Detect which cell encompasses the target text, then output its [x, y] center coordinate. 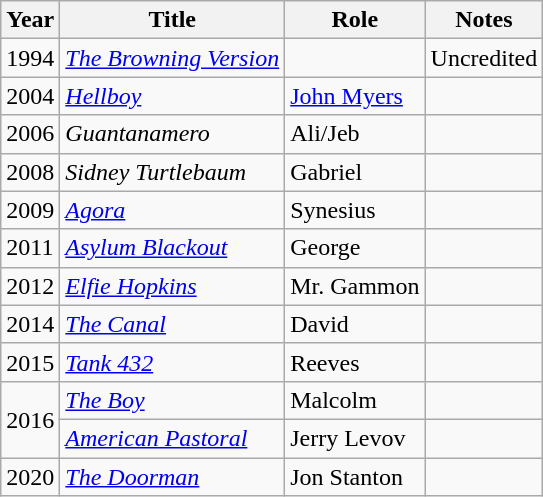
Synesius [355, 210]
2016 [30, 419]
Gabriel [355, 172]
The Boy [172, 400]
1994 [30, 58]
Sidney Turtlebaum [172, 172]
David [355, 324]
2004 [30, 96]
The Browning Version [172, 58]
Tank 432 [172, 362]
Role [355, 20]
2011 [30, 248]
2014 [30, 324]
John Myers [355, 96]
Jerry Levov [355, 438]
Guantanamero [172, 134]
2020 [30, 477]
2015 [30, 362]
2008 [30, 172]
Mr. Gammon [355, 286]
Uncredited [484, 58]
Jon Stanton [355, 477]
Malcolm [355, 400]
The Doorman [172, 477]
American Pastoral [172, 438]
Title [172, 20]
Ali/Jeb [355, 134]
Reeves [355, 362]
Year [30, 20]
George [355, 248]
Hellboy [172, 96]
Notes [484, 20]
2009 [30, 210]
Asylum Blackout [172, 248]
The Canal [172, 324]
2012 [30, 286]
2006 [30, 134]
Agora [172, 210]
Elfie Hopkins [172, 286]
